Extract the [x, y] coordinate from the center of the cell holding the provided text.  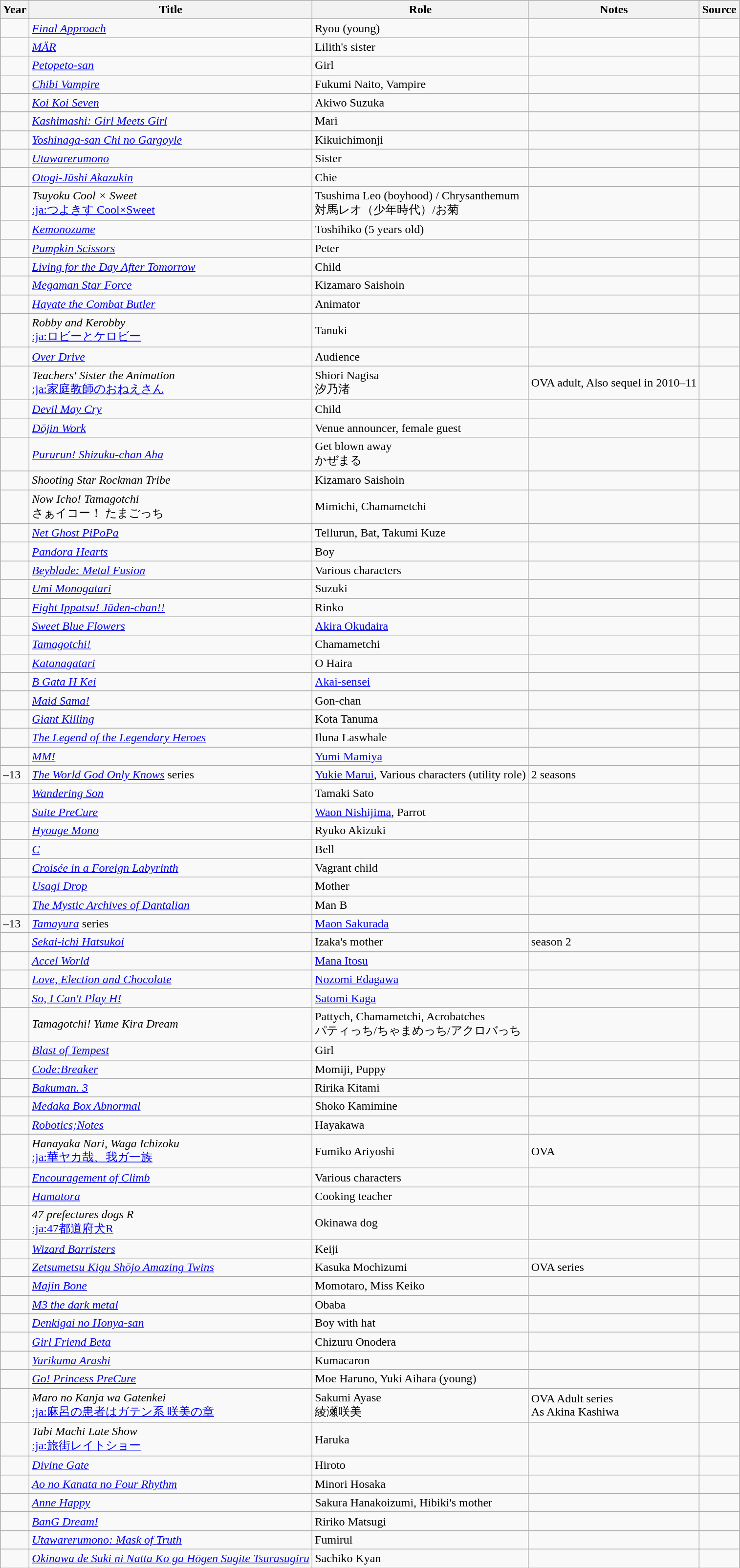
Tellurun, Bat, Takumi Kuze [420, 533]
The Mystic Archives of Dantalian [171, 905]
Sakumi Ayase綾瀬咲美 [420, 1405]
Go! Princess PreCure [171, 1379]
Minori Hosaka [420, 1484]
Blast of Tempest [171, 1051]
Akiwo Suzuka [420, 103]
Sakura Hanakoizumi, Hibiki's mother [420, 1503]
Tamaki Sato [420, 794]
Anne Happy [171, 1503]
B Gata H Kei [171, 682]
Medaka Box Abnormal [171, 1106]
Otogi-Jūshi Akazukin [171, 177]
Title [171, 10]
Shoko Kamimine [420, 1106]
Momiji, Puppy [420, 1069]
Animator [420, 304]
Maro no Kanja wa Gatenkei:ja:麻呂の患者はガテン系 咲美の章 [171, 1405]
Tamagotchi! [171, 644]
Divine Gate [171, 1465]
Hiroto [420, 1465]
Fumiko Ariyoshi [420, 1151]
Hayakawa [420, 1125]
Akai-sensei [420, 682]
Sachiko Kyan [420, 1558]
Okinawa dog [420, 1223]
Dōjin Work [171, 428]
Maid Sama! [171, 700]
Pandora Hearts [171, 552]
Yumi Mamiya [420, 756]
47 prefectures dogs R:ja:47都道府犬R [171, 1223]
Katanagatari [171, 663]
Denkigai no Honya-san [171, 1323]
Momotaro, Miss Keiko [420, 1286]
Now Icho! Tamagotchiさぁイコー！ たまごっち [171, 507]
OVA series [614, 1267]
Beyblade: Metal Fusion [171, 570]
OVA [614, 1151]
Kemonozume [171, 230]
Yukie Marui, Various characters (utility role) [420, 775]
Pururun! Shizuku-chan Aha [171, 454]
Tabi Machi Late Show:ja:旅街レイトショー [171, 1439]
Moe Haruno, Yuki Aihara (young) [420, 1379]
Koi Koi Seven [171, 103]
O Haira [420, 663]
Mari [420, 121]
The World God Only Knows series [171, 775]
Ao no Kanata no Four Rhythm [171, 1484]
Hyouge Mono [171, 831]
Ryuko Akizuki [420, 831]
So, I Can't Play H! [171, 998]
Venue announcer, female guest [420, 428]
Izaka's mother [420, 942]
Utawarerumono: Mask of Truth [171, 1540]
Nozomi Edagawa [420, 979]
Suzuki [420, 589]
Croisée in a Foreign Labyrinth [171, 868]
Get blown awayかぜまる [420, 454]
Akira Okudaira [420, 626]
Tanuki [420, 330]
Obaba [420, 1305]
Chie [420, 177]
Net Ghost PiPoPa [171, 533]
Kikuichimonji [420, 140]
Lilith's sister [420, 47]
Code:Breaker [171, 1069]
Kumacaron [420, 1360]
Kota Tanuma [420, 719]
Kashimashi: Girl Meets Girl [171, 121]
Bell [420, 849]
Okinawa de Suki ni Natta Ko ga Hōgen Sugite Tsurasugiru [171, 1558]
Chizuru Onodera [420, 1342]
BanG Dream! [171, 1521]
Usagi Drop [171, 886]
Giant Killing [171, 719]
C [171, 849]
Mana Itosu [420, 961]
Boy with hat [420, 1323]
Bakuman. 3 [171, 1088]
Love, Election and Chocolate [171, 979]
Suite PreCure [171, 812]
Mimichi, Chamametchi [420, 507]
Source [719, 10]
Sekai-ichi Hatsukoi [171, 942]
Waon Nishijima, Parrot [420, 812]
Hamatora [171, 1196]
Haruka [420, 1439]
Megaman Star Force [171, 285]
Majin Bone [171, 1286]
Fight Ippatsu! Jūden-chan!! [171, 607]
Robotics;Notes [171, 1125]
Tsuyoku Cool × Sweet:ja:つよきす Cool×Sweet [171, 203]
Fumirul [420, 1540]
Wandering Son [171, 794]
Maon Sakurada [420, 924]
Kasuka Mochizumi [420, 1267]
Over Drive [171, 357]
Sweet Blue Flowers [171, 626]
Cooking teacher [420, 1196]
2 seasons [614, 775]
Utawarerumono [171, 158]
Rinko [420, 607]
Encouragement of Climb [171, 1178]
Final Approach [171, 28]
Notes [614, 10]
Iluna Laswhale [420, 737]
OVA Adult seriesAs Akina Kashiwa [614, 1405]
Pattych, Chamametchi, Acrobatchesパティっち/ちゃまめっち/アクロバっち [420, 1024]
Vagrant child [420, 868]
Role [420, 10]
Umi Monogatari [171, 589]
Ryou (young) [420, 28]
Teachers' Sister the Animation:ja:家庭教師のおねえさん [171, 383]
Girl Friend Beta [171, 1342]
Living for the Day After Tomorrow [171, 267]
Petopeto-san [171, 65]
season 2 [614, 942]
Fukumi Naito, Vampire [420, 84]
MÄR [171, 47]
Boy [420, 552]
Pumpkin Scissors [171, 248]
Sister [420, 158]
Robby and Kerobby:ja:ロビーとケロビー [171, 330]
Mother [420, 886]
Peter [420, 248]
Ririko Matsugi [420, 1521]
Hanayaka Nari, Waga Ichizoku:ja:華ヤカ哉、我ガ一族 [171, 1151]
Keiji [420, 1248]
OVA adult, Also sequel in 2010–11 [614, 383]
Yurikuma Arashi [171, 1360]
Shiori Nagisa汐乃渚 [420, 383]
Tsushima Leo (boyhood) / Chrysanthemum対馬レオ（少年時代）/お菊 [420, 203]
Devil May Cry [171, 409]
Gon-chan [420, 700]
Chibi Vampire [171, 84]
Man B [420, 905]
Year [15, 10]
Hayate the Combat Butler [171, 304]
The Legend of the Legendary Heroes [171, 737]
MM! [171, 756]
Wizard Barristers [171, 1248]
Accel World [171, 961]
Shooting Star Rockman Tribe [171, 480]
Zetsumetsu Kigu Shōjo Amazing Twins [171, 1267]
Toshihiko (5 years old) [420, 230]
M3 the dark metal [171, 1305]
Satomi Kaga [420, 998]
Tamagotchi! Yume Kira Dream [171, 1024]
Chamametchi [420, 644]
Ririka Kitami [420, 1088]
Yoshinaga-san Chi no Gargoyle [171, 140]
Tamayura series [171, 924]
Audience [420, 357]
